Provide the (x, y) coordinate of the cell's center where the given text is located.  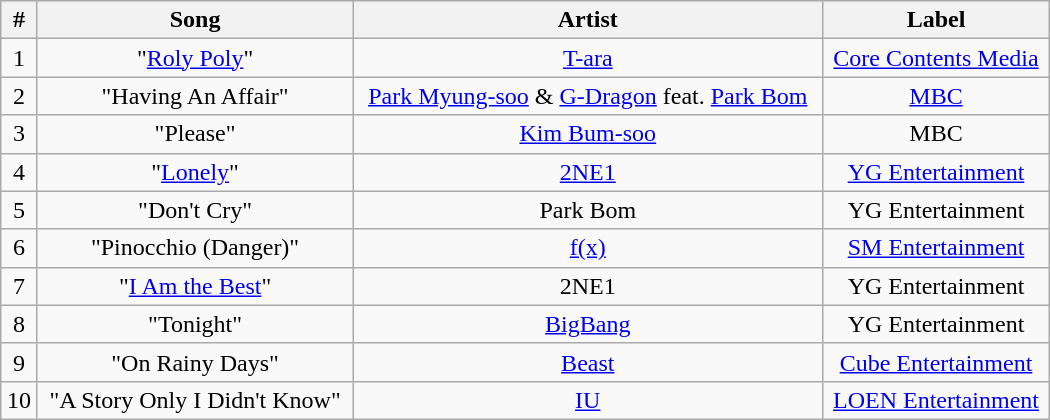
"Pinocchio (Danger)" (194, 248)
"On Rainy Days" (194, 362)
3 (20, 134)
Song (194, 20)
1 (20, 58)
BigBang (588, 324)
"Lonely" (194, 172)
Label (936, 20)
f(x) (588, 248)
7 (20, 286)
Park Bom (588, 210)
"I Am the Best" (194, 286)
"Tonight" (194, 324)
Core Contents Media (936, 58)
Beast (588, 362)
4 (20, 172)
5 (20, 210)
"Please" (194, 134)
Artist (588, 20)
LOEN Entertainment (936, 400)
"A Story Only I Didn't Know" (194, 400)
Kim Bum-soo (588, 134)
"Having An Affair" (194, 96)
Park Myung-soo & G-Dragon feat. Park Bom (588, 96)
"Don't Cry" (194, 210)
Cube Entertainment (936, 362)
8 (20, 324)
IU (588, 400)
T-ara (588, 58)
2 (20, 96)
# (20, 20)
9 (20, 362)
"Roly Poly" (194, 58)
10 (20, 400)
SM Entertainment (936, 248)
6 (20, 248)
